Locate the cell with the specified text and output its [x, y] center coordinate. 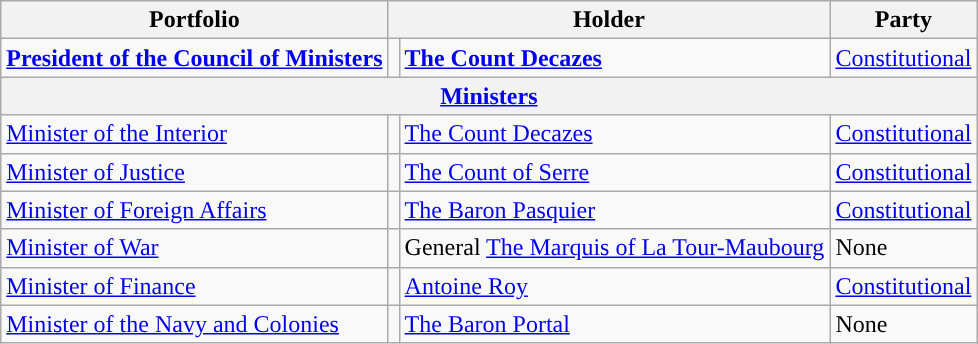
Minister of Finance [194, 286]
Portfolio [194, 20]
Holder [609, 20]
General The Marquis of La Tour-Maubourg [614, 248]
Minister of Foreign Affairs [194, 210]
Minister of War [194, 248]
Ministers [489, 96]
The Count of Serre [614, 172]
The Baron Portal [614, 324]
Minister of Justice [194, 172]
Minister of the Navy and Colonies [194, 324]
Party [904, 20]
Antoine Roy [614, 286]
The Baron Pasquier [614, 210]
President of the Council of Ministers [194, 58]
Minister of the Interior [194, 134]
